Identify which cell holds the provided text, then report its (X, Y) central coordinate. 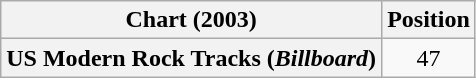
47 (429, 58)
US Modern Rock Tracks (Billboard) (192, 58)
Position (429, 20)
Chart (2003) (192, 20)
